Provide the [x, y] coordinate of the cell's center where the given text is located.  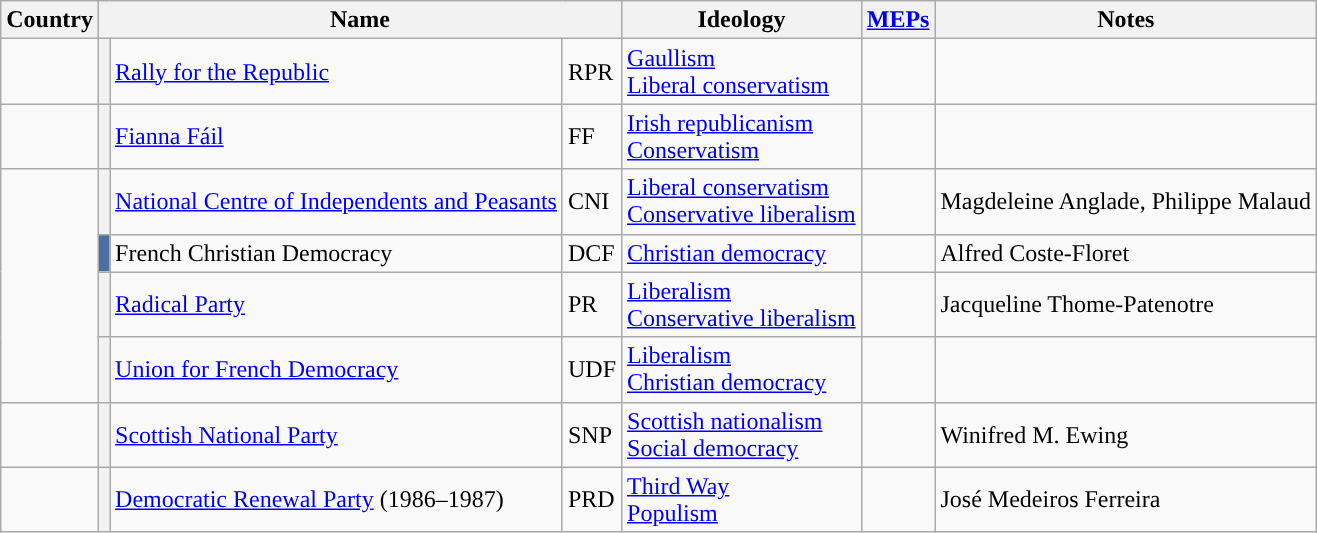
Ideology [742, 20]
SNP [592, 434]
Scottish nationalismSocial democracy [742, 434]
RPR [592, 72]
José Medeiros Ferreira [1126, 500]
Name [360, 20]
MEPs [898, 20]
Scottish National Party [336, 434]
Union for French Democracy [336, 370]
Notes [1126, 20]
DCF [592, 253]
National Centre of Independents and Peasants [336, 202]
PR [592, 304]
Country [50, 20]
French Christian Democracy [336, 253]
LiberalismConservative liberalism [742, 304]
Liberal conservatismConservative liberalism [742, 202]
Christian democracy [742, 253]
Winifred M. Ewing [1126, 434]
LiberalismChristian democracy [742, 370]
UDF [592, 370]
Fianna Fáil [336, 136]
Third WayPopulism [742, 500]
Rally for the Republic [336, 72]
FF [592, 136]
Alfred Coste-Floret [1126, 253]
Magdeleine Anglade, Philippe Malaud [1126, 202]
Radical Party [336, 304]
CNI [592, 202]
GaullismLiberal conservatism [742, 72]
Irish republicanismConservatism [742, 136]
PRD [592, 500]
Democratic Renewal Party (1986–1987) [336, 500]
Jacqueline Thome-Patenotre [1126, 304]
